Output the (X, Y) coordinate of the center of the cell containing the given text.  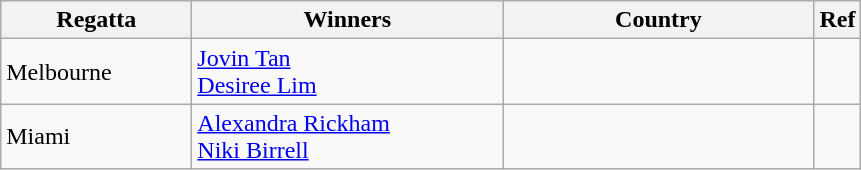
Miami (96, 136)
Ref (838, 20)
Jovin TanDesiree Lim (348, 72)
Country (658, 20)
Winners (348, 20)
Alexandra RickhamNiki Birrell (348, 136)
Regatta (96, 20)
Melbourne (96, 72)
